Locate the cell with the specified text and output its [x, y] center coordinate. 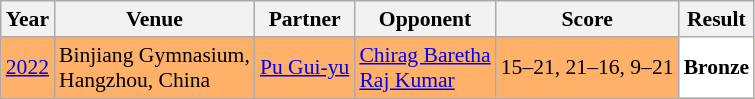
Chirag Baretha Raj Kumar [424, 68]
Result [717, 19]
Binjiang Gymnasium,Hangzhou, China [154, 68]
Year [28, 19]
15–21, 21–16, 9–21 [588, 68]
Bronze [717, 68]
Opponent [424, 19]
Score [588, 19]
2022 [28, 68]
Pu Gui-yu [304, 68]
Partner [304, 19]
Venue [154, 19]
